Provide the [x, y] coordinate of the cell's center where the given text is located.  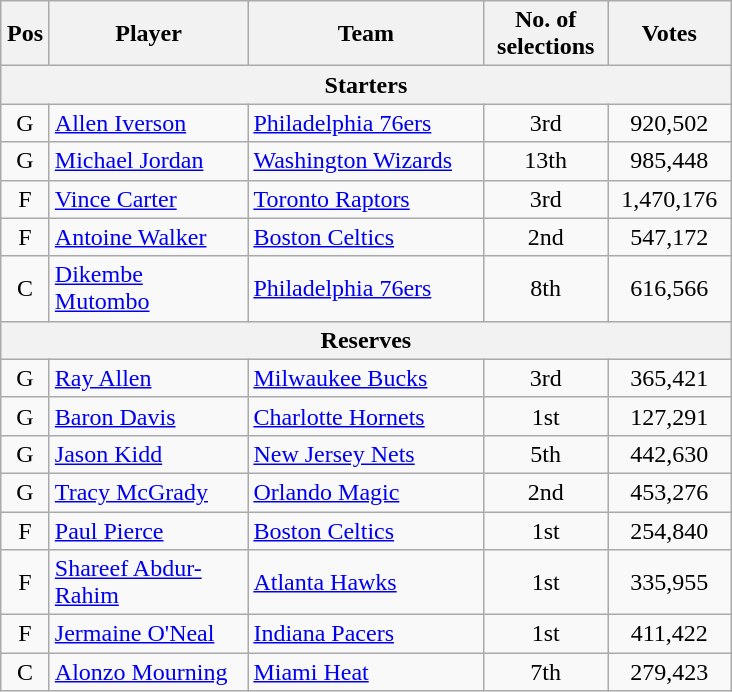
Jason Kidd [148, 454]
616,566 [670, 288]
Player [148, 34]
Atlanta Hawks [366, 582]
Alonzo Mourning [148, 672]
Pos [26, 34]
Indiana Pacers [366, 634]
Paul Pierce [148, 531]
Dikembe Mutombo [148, 288]
Toronto Raptors [366, 199]
Orlando Magic [366, 492]
No. of selections [546, 34]
Miami Heat [366, 672]
13th [546, 161]
Reserves [366, 340]
Ray Allen [148, 378]
254,840 [670, 531]
127,291 [670, 416]
453,276 [670, 492]
Shareef Abdur-Rahim [148, 582]
365,421 [670, 378]
Vince Carter [148, 199]
8th [546, 288]
5th [546, 454]
Votes [670, 34]
Allen Iverson [148, 123]
New Jersey Nets [366, 454]
Jermaine O'Neal [148, 634]
Starters [366, 85]
547,172 [670, 237]
411,422 [670, 634]
Michael Jordan [148, 161]
Charlotte Hornets [366, 416]
985,448 [670, 161]
335,955 [670, 582]
Milwaukee Bucks [366, 378]
Tracy McGrady [148, 492]
Washington Wizards [366, 161]
279,423 [670, 672]
1,470,176 [670, 199]
Team [366, 34]
Baron Davis [148, 416]
7th [546, 672]
Antoine Walker [148, 237]
442,630 [670, 454]
920,502 [670, 123]
